Determine the (x, y) coordinate at the center of the cell enclosing the given text.  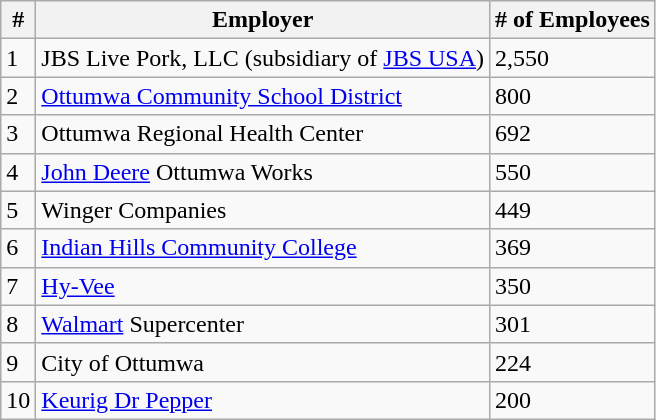
Ottumwa Regional Health Center (263, 134)
800 (573, 96)
224 (573, 362)
6 (18, 248)
301 (573, 324)
2 (18, 96)
1 (18, 58)
8 (18, 324)
449 (573, 210)
200 (573, 400)
John Deere Ottumwa Works (263, 172)
Winger Companies (263, 210)
City of Ottumwa (263, 362)
Ottumwa Community School District (263, 96)
369 (573, 248)
Keurig Dr Pepper (263, 400)
# of Employees (573, 20)
4 (18, 172)
692 (573, 134)
Employer (263, 20)
10 (18, 400)
3 (18, 134)
JBS Live Pork, LLC (subsidiary of JBS USA) (263, 58)
5 (18, 210)
7 (18, 286)
350 (573, 286)
Indian Hills Community College (263, 248)
550 (573, 172)
9 (18, 362)
2,550 (573, 58)
Walmart Supercenter (263, 324)
Hy-Vee (263, 286)
# (18, 20)
